Identify which cell holds the provided text, then report its [x, y] central coordinate. 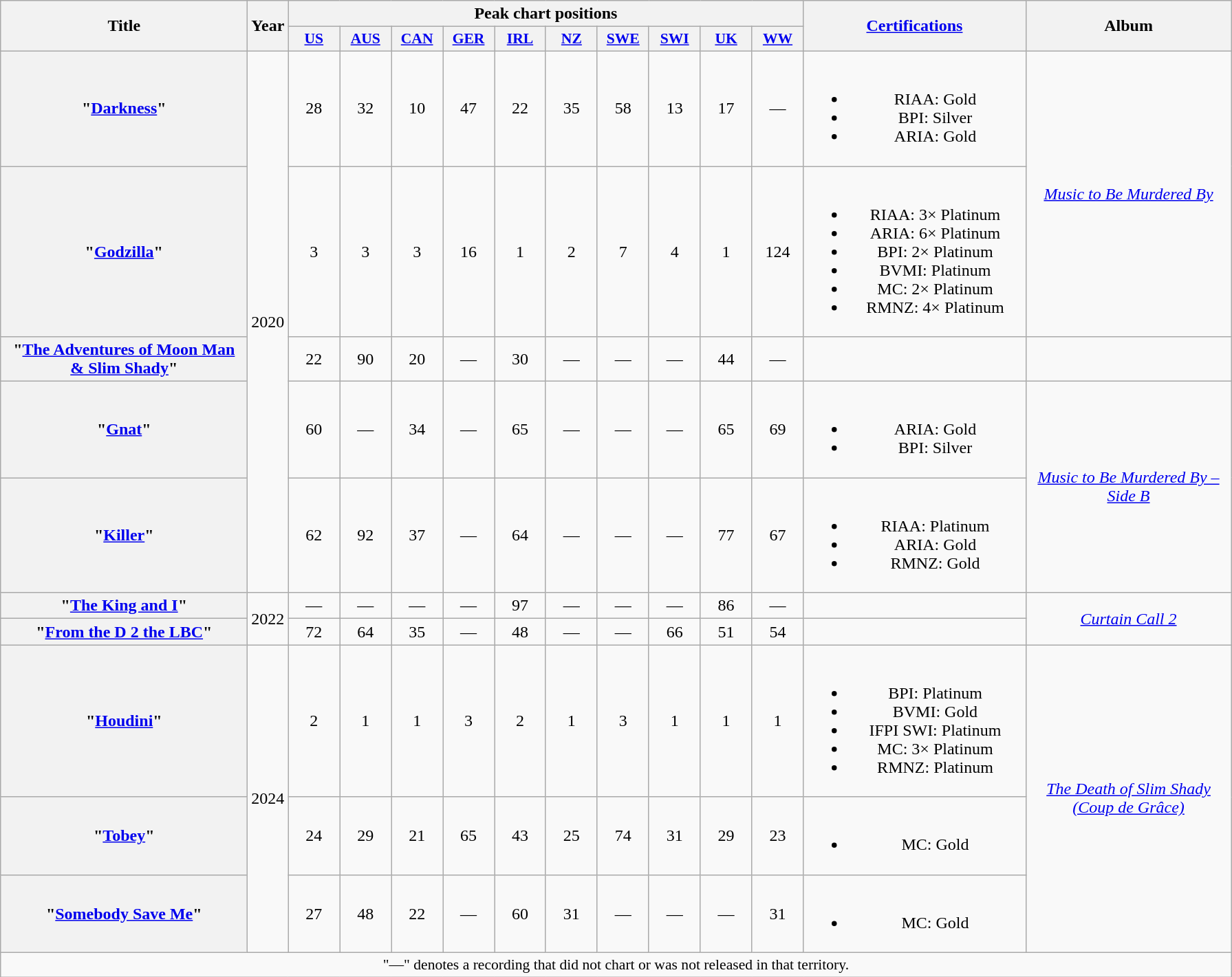
"Gnat" [124, 430]
Music to Be Murdered By [1128, 194]
44 [726, 359]
"Godzilla" [124, 252]
"—" denotes a recording that did not chart or was not released in that territory. [616, 965]
4 [674, 252]
The Death of Slim Shady (Coup de Grâce) [1128, 799]
74 [623, 836]
WW [777, 39]
67 [777, 535]
37 [417, 535]
ARIA: GoldBPI: Silver [915, 430]
86 [726, 606]
Curtain Call 2 [1128, 619]
47 [469, 109]
69 [777, 430]
CAN [417, 39]
58 [623, 109]
72 [314, 632]
43 [520, 836]
"Darkness" [124, 109]
RIAA: 3× PlatinumARIA: 6× PlatinumBPI: 2× PlatinumBVMI: PlatinumMC: 2× PlatinumRMNZ: 4× Platinum [915, 252]
62 [314, 535]
Peak chart positions [546, 14]
77 [726, 535]
34 [417, 430]
"Somebody Save Me" [124, 913]
30 [520, 359]
92 [366, 535]
SWI [674, 39]
2020 [268, 322]
25 [571, 836]
124 [777, 252]
Certifications [915, 26]
RIAA: PlatinumARIA: GoldRMNZ: Gold [915, 535]
32 [366, 109]
Year [268, 26]
97 [520, 606]
28 [314, 109]
SWE [623, 39]
UK [726, 39]
"Killer" [124, 535]
"Houdini" [124, 721]
20 [417, 359]
AUS [366, 39]
"The King and I" [124, 606]
NZ [571, 39]
BPI: PlatinumBVMI: GoldIFPI SWI: PlatinumMC: 3× PlatinumRMNZ: Platinum [915, 721]
21 [417, 836]
RIAA: GoldBPI: SilverARIA: Gold [915, 109]
"Tobey" [124, 836]
66 [674, 632]
2022 [268, 619]
"The Adventures of Moon Man & Slim Shady" [124, 359]
23 [777, 836]
Album [1128, 26]
IRL [520, 39]
13 [674, 109]
51 [726, 632]
US [314, 39]
24 [314, 836]
90 [366, 359]
GER [469, 39]
10 [417, 109]
Music to Be Murdered By – Side B [1128, 487]
17 [726, 109]
"From the D 2 the LBC" [124, 632]
27 [314, 913]
2024 [268, 799]
7 [623, 252]
54 [777, 632]
Title [124, 26]
16 [469, 252]
